Extract the [x, y] coordinate from the center of the cell holding the provided text.  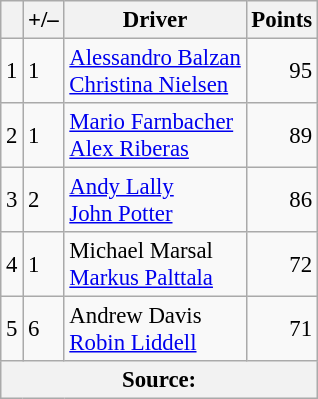
Driver [155, 20]
95 [282, 72]
86 [282, 200]
Points [282, 20]
+/– [44, 20]
Michael Marsal Markus Palttala [155, 264]
Mario Farnbacher Alex Riberas [155, 136]
Andy Lally John Potter [155, 200]
89 [282, 136]
4 [12, 264]
6 [44, 330]
Andrew Davis Robin Liddell [155, 330]
72 [282, 264]
3 [12, 200]
Alessandro Balzan Christina Nielsen [155, 72]
5 [12, 330]
71 [282, 330]
